Search for the cell housing the specified text and yield its (X, Y) center coordinate. 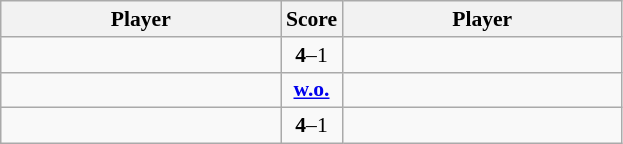
w.o. (312, 90)
Score (312, 19)
